Find where the given text appears and provide that cell's center as [X, Y] coordinate. 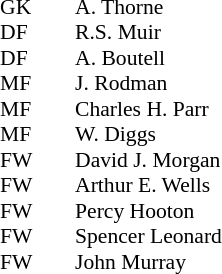
David J. Morgan [148, 160]
J. Rodman [148, 83]
W. Diggs [148, 135]
R.S. Muir [148, 33]
Arthur E. Wells [148, 185]
Spencer Leonard [148, 237]
A. Boutell [148, 58]
Percy Hooton [148, 211]
Charles H. Parr [148, 109]
